Pinpoint the cell where the given text exists, returning its (X, Y) midpoint coordinate. 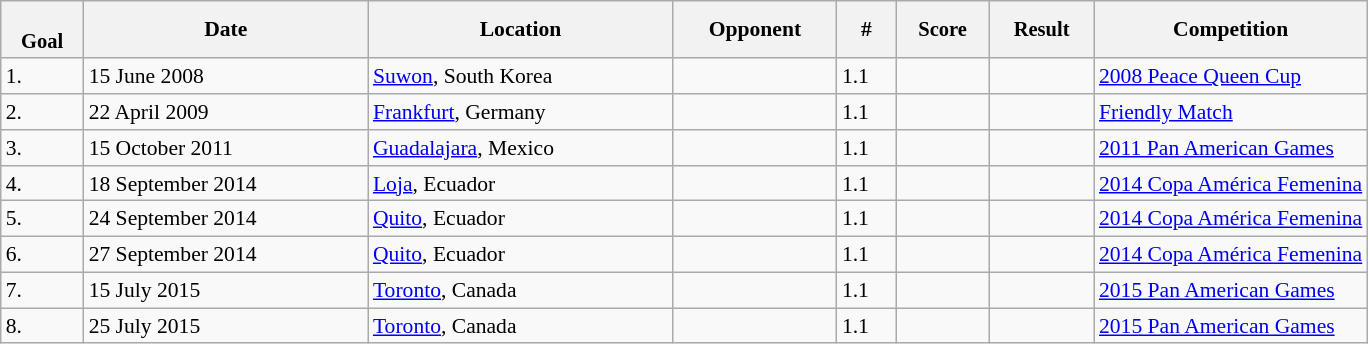
1. (42, 77)
7. (42, 291)
15 July 2015 (226, 291)
2011 Pan American Games (1230, 148)
Opponent (755, 30)
5. (42, 219)
15 June 2008 (226, 77)
25 July 2015 (226, 326)
Frankfurt, Germany (520, 112)
24 September 2014 (226, 219)
6. (42, 255)
Result (1042, 30)
15 October 2011 (226, 148)
2008 Peace Queen Cup (1230, 77)
Location (520, 30)
Loja, Ecuador (520, 184)
Competition (1230, 30)
3. (42, 148)
Suwon, South Korea (520, 77)
4. (42, 184)
# (866, 30)
8. (42, 326)
Guadalajara, Mexico (520, 148)
Score (942, 30)
Friendly Match (1230, 112)
18 September 2014 (226, 184)
22 April 2009 (226, 112)
27 September 2014 (226, 255)
Date (226, 30)
Goal (42, 30)
2. (42, 112)
